Capture the cell that displays the provided text and extract its (X, Y) central coordinate. 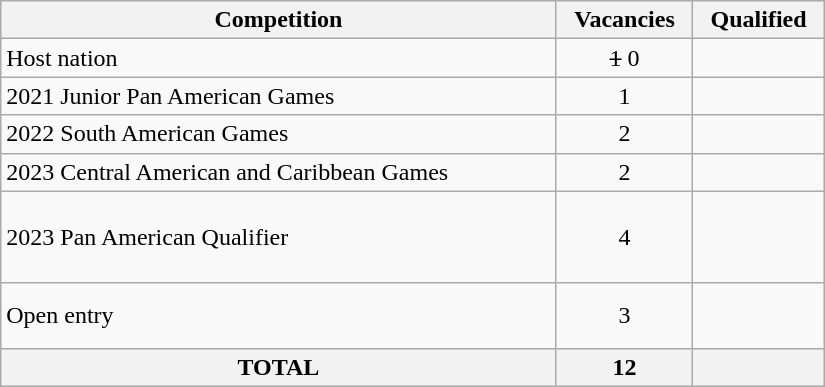
12 (624, 367)
1 0 (624, 58)
Host nation (278, 58)
Open entry (278, 316)
Competition (278, 20)
2021 Junior Pan American Games (278, 96)
2023 Central American and Caribbean Games (278, 172)
4 (624, 237)
Qualified (758, 20)
3 (624, 316)
2023 Pan American Qualifier (278, 237)
TOTAL (278, 367)
2022 South American Games (278, 134)
Vacancies (624, 20)
1 (624, 96)
